Identify which cell holds the provided text, then report its (x, y) central coordinate. 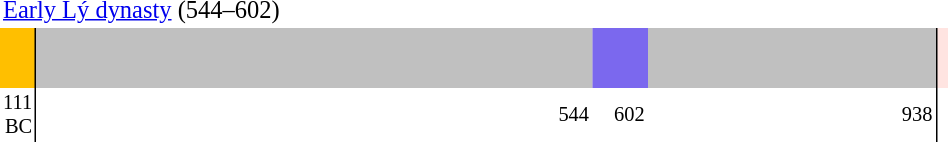
938 (792, 115)
602 (620, 115)
111 BC (18, 115)
544 (314, 115)
